Capture the cell that displays the provided text and extract its (X, Y) central coordinate. 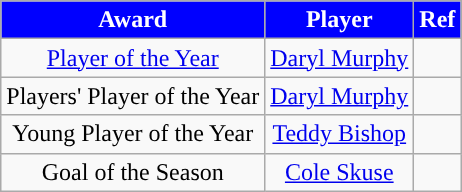
Player (340, 20)
Award (133, 20)
Players' Player of the Year (133, 96)
Player of the Year (133, 58)
Cole Skuse (340, 172)
Teddy Bishop (340, 134)
Goal of the Season (133, 172)
Young Player of the Year (133, 134)
Ref (438, 20)
